Capture the cell that displays the provided text and extract its (x, y) central coordinate. 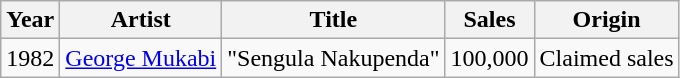
Origin (606, 20)
Sales (490, 20)
1982 (30, 58)
Title (334, 20)
Claimed sales (606, 58)
100,000 (490, 58)
Artist (141, 20)
Year (30, 20)
George Mukabi (141, 58)
"Sengula Nakupenda" (334, 58)
